Output the (X, Y) coordinate of the center of the cell containing the given text.  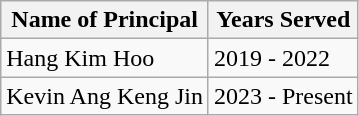
Hang Kim Hoo (105, 58)
2019 - 2022 (283, 58)
Kevin Ang Keng Jin (105, 96)
Name of Principal (105, 20)
Years Served (283, 20)
2023 - Present (283, 96)
